Find where the given text appears and provide that cell's center as (x, y) coordinate. 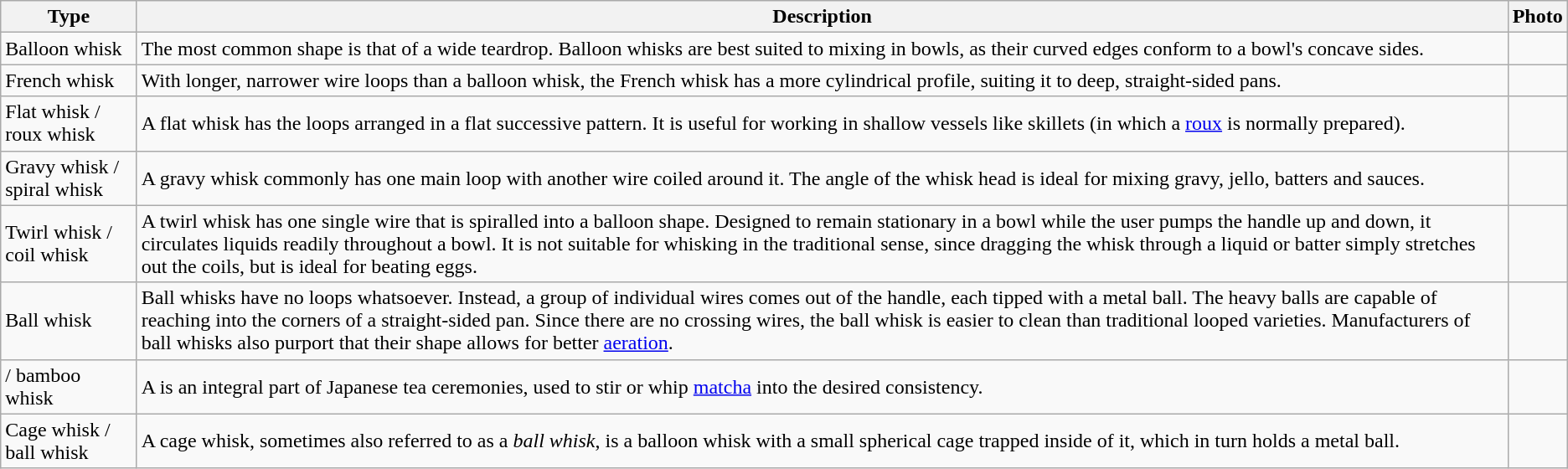
Photo (1538, 17)
Balloon whisk (69, 49)
French whisk (69, 80)
Gravy whisk / spiral whisk (69, 178)
With longer, narrower wire loops than a balloon whisk, the French whisk has a more cylindrical profile, suiting it to deep, straight-sided pans. (823, 80)
Description (823, 17)
Ball whisk (69, 321)
Twirl whisk / coil whisk (69, 244)
/ bamboo whisk (69, 387)
Flat whisk / roux whisk (69, 124)
Type (69, 17)
Cage whisk / ball whisk (69, 441)
A is an integral part of Japanese tea ceremonies, used to stir or whip matcha into the desired consistency. (823, 387)
